Pinpoint the cell where the given text exists, returning its (x, y) midpoint coordinate. 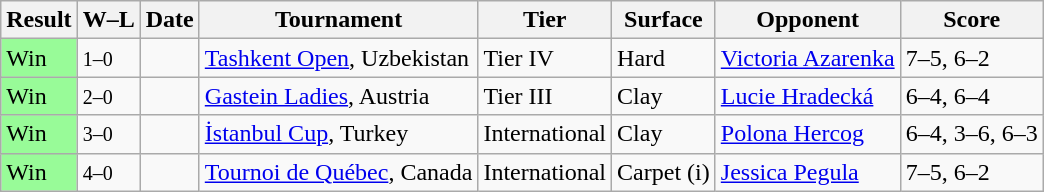
Tier (545, 20)
W–L (108, 20)
6–4, 3–6, 6–3 (972, 134)
Lucie Hradecká (808, 96)
Jessica Pegula (808, 172)
6–4, 6–4 (972, 96)
2–0 (108, 96)
Score (972, 20)
Result (39, 20)
Carpet (i) (664, 172)
Tournoi de Québec, Canada (338, 172)
Hard (664, 58)
Opponent (808, 20)
1–0 (108, 58)
4–0 (108, 172)
Date (170, 20)
Victoria Azarenka (808, 58)
Surface (664, 20)
3–0 (108, 134)
İstanbul Cup, Turkey (338, 134)
Tournament (338, 20)
Gastein Ladies, Austria (338, 96)
Tashkent Open, Uzbekistan (338, 58)
Polona Hercog (808, 134)
Tier IV (545, 58)
Tier III (545, 96)
